Capture the cell that displays the provided text and extract its [x, y] central coordinate. 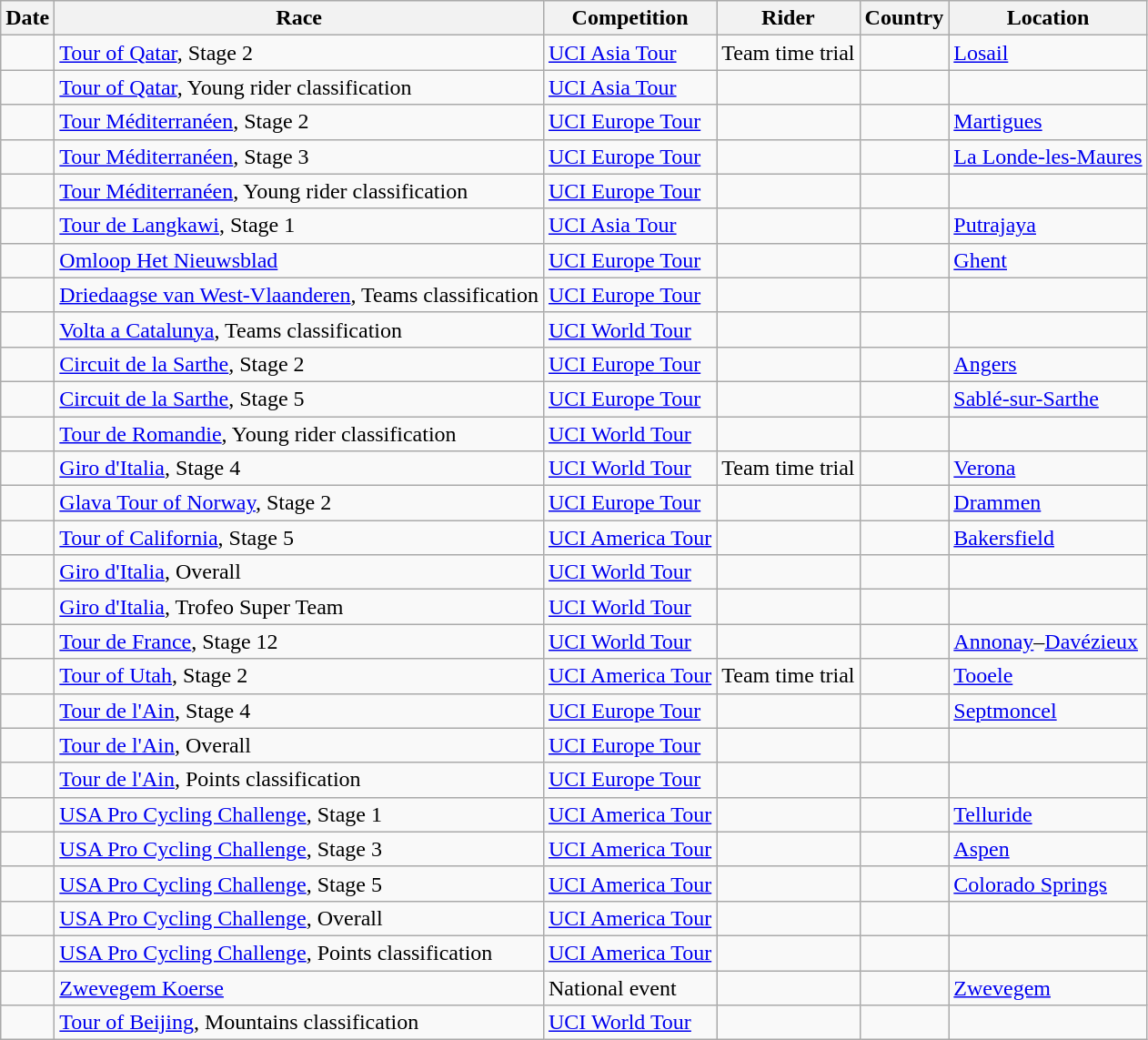
Angers [1048, 364]
Giro d'Italia, Stage 4 [299, 469]
Colorado Springs [1048, 883]
Tour de France, Stage 12 [299, 641]
Omloop Het Nieuwsblad [299, 260]
Volta a Catalunya, Teams classification [299, 329]
Tour de Romandie, Young rider classification [299, 434]
Giro d'Italia, Overall [299, 572]
Putrajaya [1048, 226]
Tour de l'Ain, Overall [299, 745]
Drammen [1048, 503]
USA Pro Cycling Challenge, Overall [299, 918]
Tour of Utah, Stage 2 [299, 676]
Date [27, 18]
Glava Tour of Norway, Stage 2 [299, 503]
USA Pro Cycling Challenge, Stage 5 [299, 883]
National event [629, 987]
Zwevegem [1048, 987]
Tour of Qatar, Young rider classification [299, 87]
Telluride [1048, 814]
Driedaagse van West-Vlaanderen, Teams classification [299, 295]
Sablé-sur-Sarthe [1048, 399]
Rider [788, 18]
Septmoncel [1048, 711]
Tour of California, Stage 5 [299, 538]
Country [904, 18]
Bakersfield [1048, 538]
Tour de Langkawi, Stage 1 [299, 226]
Annonay–Davézieux [1048, 641]
USA Pro Cycling Challenge, Points classification [299, 953]
Aspen [1048, 849]
Competition [629, 18]
Race [299, 18]
Tooele [1048, 676]
Ghent [1048, 260]
Zwevegem Koerse [299, 987]
La Londe-les-Maures [1048, 157]
Tour Méditerranéen, Young rider classification [299, 191]
Giro d'Italia, Trofeo Super Team [299, 607]
Location [1048, 18]
USA Pro Cycling Challenge, Stage 1 [299, 814]
Tour of Beijing, Mountains classification [299, 1023]
Tour de l'Ain, Stage 4 [299, 711]
Martigues [1048, 122]
Tour of Qatar, Stage 2 [299, 53]
Tour de l'Ain, Points classification [299, 780]
USA Pro Cycling Challenge, Stage 3 [299, 849]
Losail [1048, 53]
Verona [1048, 469]
Circuit de la Sarthe, Stage 2 [299, 364]
Circuit de la Sarthe, Stage 5 [299, 399]
Tour Méditerranéen, Stage 3 [299, 157]
Tour Méditerranéen, Stage 2 [299, 122]
